Find where the given text appears and provide that cell's center as [X, Y] coordinate. 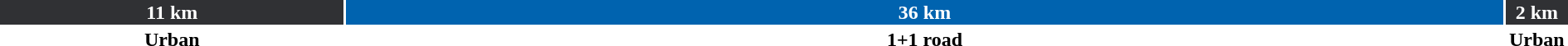
2 km [1536, 12]
11 km [172, 12]
36 km [924, 12]
